Find where the given text appears and provide that cell's center as (X, Y) coordinate. 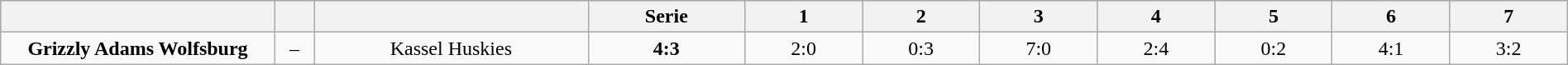
2:0 (804, 48)
0:2 (1274, 48)
3 (1039, 17)
Kassel Huskies (452, 48)
2 (921, 17)
4:3 (667, 48)
4 (1156, 17)
Grizzly Adams Wolfsburg (138, 48)
3:2 (1508, 48)
– (294, 48)
6 (1391, 17)
Serie (667, 17)
2:4 (1156, 48)
5 (1274, 17)
7:0 (1039, 48)
1 (804, 17)
7 (1508, 17)
4:1 (1391, 48)
0:3 (921, 48)
